From the cell containing the given text, extract its center point as (X, Y) coordinate. 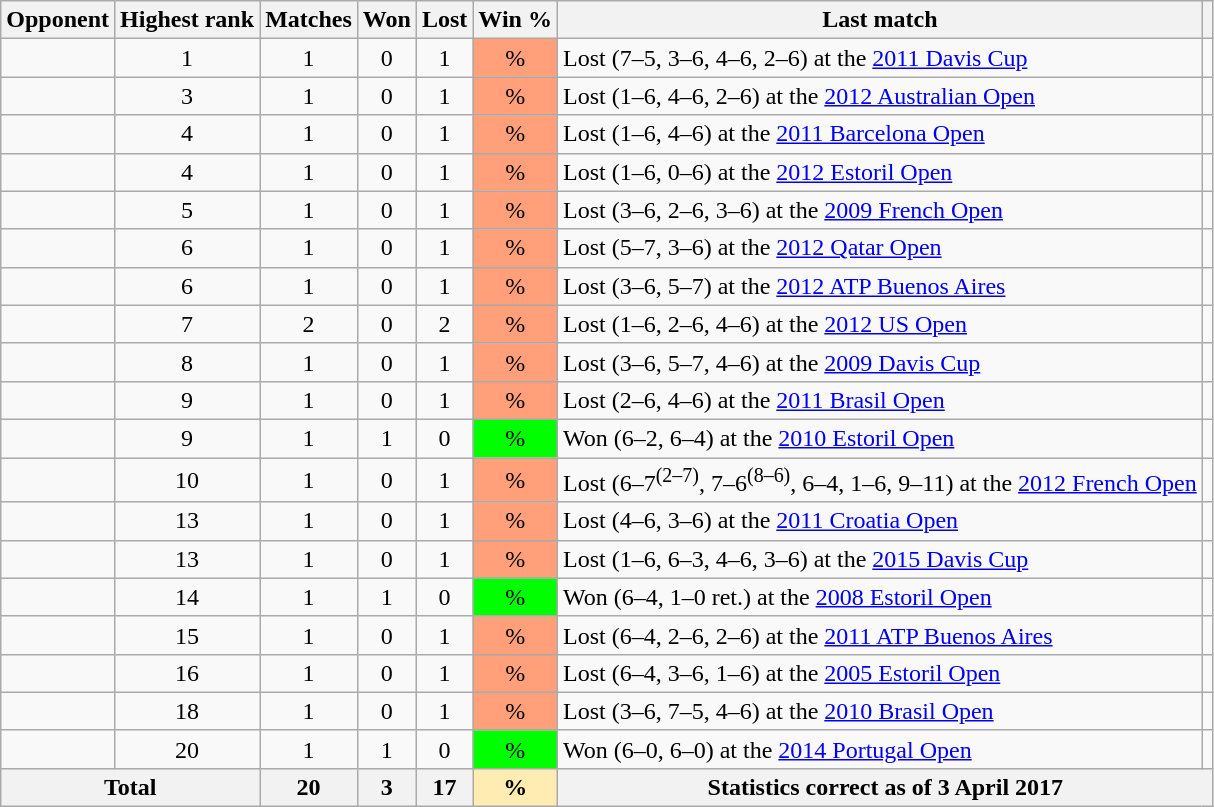
10 (188, 480)
Won (6–2, 6–4) at the 2010 Estoril Open (880, 438)
Lost (2–6, 4–6) at the 2011 Brasil Open (880, 400)
8 (188, 362)
Won (6–4, 1–0 ret.) at the 2008 Estoril Open (880, 597)
Lost (3–6, 7–5, 4–6) at the 2010 Brasil Open (880, 711)
Lost (6–4, 3–6, 1–6) at the 2005 Estoril Open (880, 673)
Lost (6–7(2–7), 7–6(8–6), 6–4, 1–6, 9–11) at the 2012 French Open (880, 480)
Highest rank (188, 20)
Last match (880, 20)
Lost (1–6, 2–6, 4–6) at the 2012 US Open (880, 324)
14 (188, 597)
Lost (1–6, 4–6) at the 2011 Barcelona Open (880, 134)
18 (188, 711)
Lost (4–6, 3–6) at the 2011 Croatia Open (880, 521)
Win % (516, 20)
Won (386, 20)
Total (130, 787)
Lost (3–6, 5–7) at the 2012 ATP Buenos Aires (880, 286)
Lost (1–6, 0–6) at the 2012 Estoril Open (880, 172)
17 (444, 787)
Lost (6–4, 2–6, 2–6) at the 2011 ATP Buenos Aires (880, 635)
7 (188, 324)
Lost (1–6, 6–3, 4–6, 3–6) at the 2015 Davis Cup (880, 559)
Statistics correct as of 3 April 2017 (885, 787)
Lost (5–7, 3–6) at the 2012 Qatar Open (880, 248)
Lost (7–5, 3–6, 4–6, 2–6) at the 2011 Davis Cup (880, 58)
Opponent (58, 20)
Lost (1–6, 4–6, 2–6) at the 2012 Australian Open (880, 96)
Matches (309, 20)
Lost (3–6, 5–7, 4–6) at the 2009 Davis Cup (880, 362)
16 (188, 673)
Lost (444, 20)
5 (188, 210)
15 (188, 635)
Lost (3–6, 2–6, 3–6) at the 2009 French Open (880, 210)
Won (6–0, 6–0) at the 2014 Portugal Open (880, 749)
